Provide the (X, Y) coordinate of the cell's center where the given text is located.  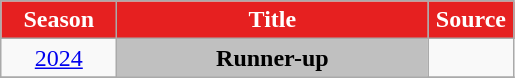
Source (471, 20)
Runner-up (272, 58)
Season (59, 20)
2024 (59, 58)
Title (272, 20)
